Search for the cell housing the specified text and yield its [x, y] center coordinate. 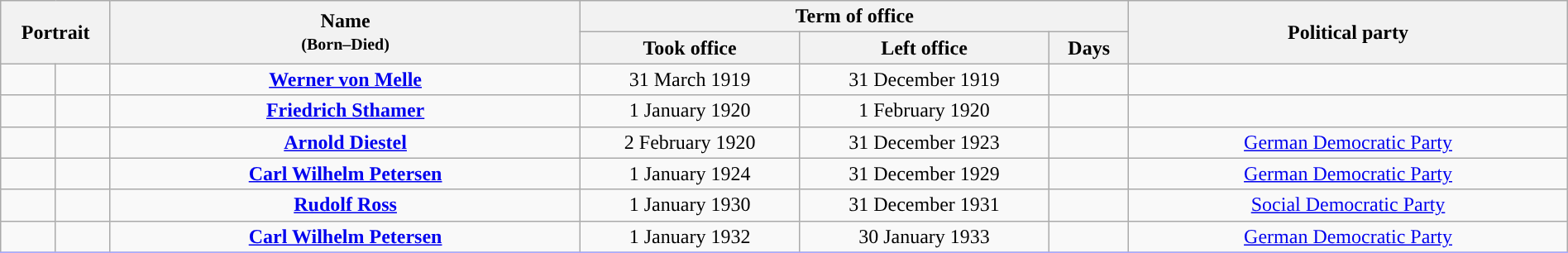
31 December 1919 [924, 79]
Werner von Melle [345, 79]
1 January 1930 [690, 205]
Took office [690, 48]
1 January 1932 [690, 236]
31 December 1929 [924, 174]
Friedrich Sthamer [345, 111]
30 January 1933 [924, 236]
Arnold Diestel [345, 142]
Name(Born–Died) [345, 32]
1 February 1920 [924, 111]
Days [1089, 48]
Portrait [56, 32]
1 January 1924 [690, 174]
Social Democratic Party [1348, 205]
Term of office [855, 17]
31 December 1931 [924, 205]
Rudolf Ross [345, 205]
2 February 1920 [690, 142]
Political party [1348, 32]
31 December 1923 [924, 142]
31 March 1919 [690, 79]
Left office [924, 48]
1 January 1920 [690, 111]
